Return [X, Y] of the center of cell containing provided text 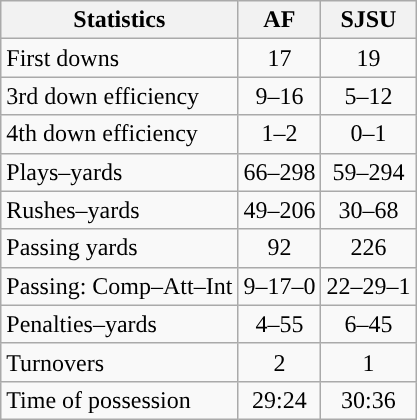
SJSU [368, 20]
4th down efficiency [120, 134]
30–68 [368, 210]
226 [368, 248]
Plays–yards [120, 172]
First downs [120, 58]
Passing: Comp–Att–Int [120, 286]
AF [280, 20]
Turnovers [120, 362]
22–29–1 [368, 286]
4–55 [280, 324]
1–2 [280, 134]
3rd down efficiency [120, 96]
9–16 [280, 96]
Passing yards [120, 248]
2 [280, 362]
49–206 [280, 210]
6–45 [368, 324]
Rushes–yards [120, 210]
9–17–0 [280, 286]
Time of possession [120, 400]
92 [280, 248]
1 [368, 362]
19 [368, 58]
17 [280, 58]
0–1 [368, 134]
66–298 [280, 172]
59–294 [368, 172]
29:24 [280, 400]
30:36 [368, 400]
Statistics [120, 20]
5–12 [368, 96]
Penalties–yards [120, 324]
